For the text-containing cell, return its midpoint in [x, y] coordinate format. 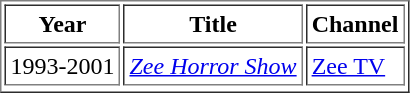
Zee TV [356, 66]
Year [62, 24]
Title [212, 24]
Channel [356, 24]
Zee Horror Show [212, 66]
1993-2001 [62, 66]
